Find where the given text appears and provide that cell's center as (x, y) coordinate. 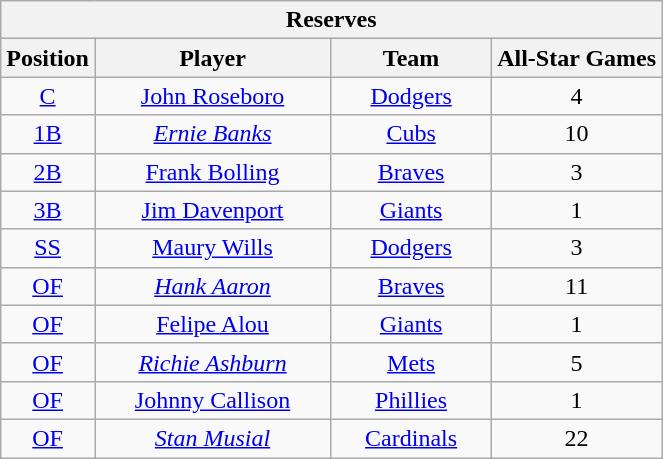
Ernie Banks (212, 134)
1B (48, 134)
Position (48, 58)
Hank Aaron (212, 286)
Player (212, 58)
Phillies (412, 400)
Stan Musial (212, 438)
11 (577, 286)
Mets (412, 362)
Jim Davenport (212, 210)
5 (577, 362)
10 (577, 134)
Cardinals (412, 438)
22 (577, 438)
2B (48, 172)
C (48, 96)
Johnny Callison (212, 400)
All-Star Games (577, 58)
Cubs (412, 134)
Frank Bolling (212, 172)
Maury Wills (212, 248)
4 (577, 96)
Reserves (332, 20)
SS (48, 248)
Team (412, 58)
Richie Ashburn (212, 362)
3B (48, 210)
John Roseboro (212, 96)
Felipe Alou (212, 324)
